Locate the cell with the specified text and output its [x, y] center coordinate. 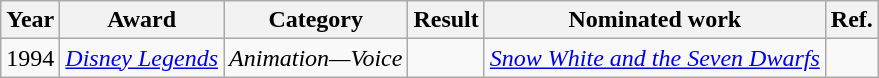
Result [446, 20]
Ref. [852, 20]
Animation—Voice [316, 58]
Disney Legends [142, 58]
Year [30, 20]
Category [316, 20]
Award [142, 20]
Nominated work [654, 20]
1994 [30, 58]
Snow White and the Seven Dwarfs [654, 58]
